Detect which cell encompasses the target text, then output its (x, y) center coordinate. 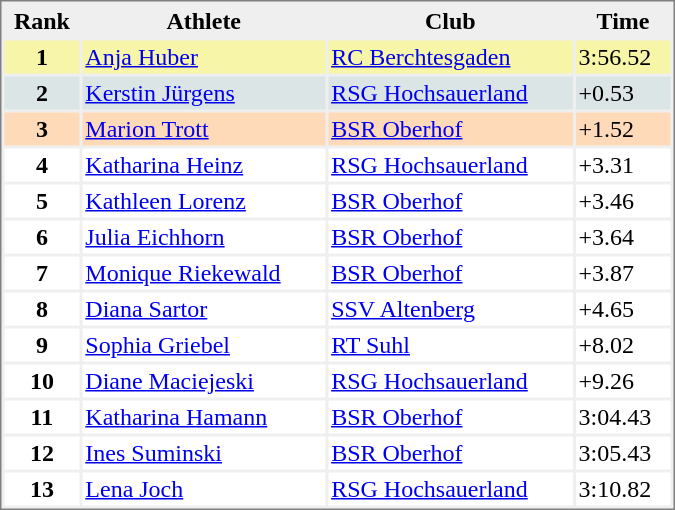
6 (42, 236)
1 (42, 56)
2 (42, 92)
+3.87 (624, 272)
Lena Joch (204, 488)
Marion Trott (204, 128)
3:05.43 (624, 452)
+4.65 (624, 308)
+0.53 (624, 92)
Rank (42, 20)
RT Suhl (450, 344)
Diana Sartor (204, 308)
7 (42, 272)
8 (42, 308)
Monique Riekewald (204, 272)
Katharina Heinz (204, 164)
11 (42, 416)
3 (42, 128)
Club (450, 20)
+9.26 (624, 380)
+3.46 (624, 200)
13 (42, 488)
Athlete (204, 20)
+1.52 (624, 128)
+8.02 (624, 344)
Katharina Hamann (204, 416)
10 (42, 380)
Time (624, 20)
+3.64 (624, 236)
3:56.52 (624, 56)
Kathleen Lorenz (204, 200)
+3.31 (624, 164)
12 (42, 452)
Kerstin Jürgens (204, 92)
Ines Suminski (204, 452)
Diane Maciejeski (204, 380)
4 (42, 164)
Anja Huber (204, 56)
9 (42, 344)
RC Berchtesgaden (450, 56)
SSV Altenberg (450, 308)
Sophia Griebel (204, 344)
3:04.43 (624, 416)
3:10.82 (624, 488)
5 (42, 200)
Julia Eichhorn (204, 236)
